Determine the [x, y] coordinate at the center of the cell enclosing the given text.  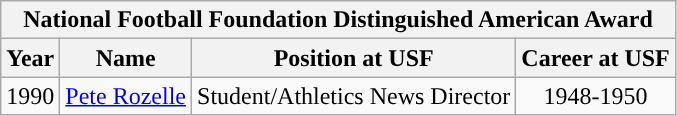
National Football Foundation Distinguished American Award [338, 20]
Name [126, 58]
1948-1950 [596, 96]
Year [30, 58]
Position at USF [354, 58]
Pete Rozelle [126, 96]
1990 [30, 96]
Career at USF [596, 58]
Student/Athletics News Director [354, 96]
